Return the (x, y) coordinate for the center point of the cell that contains the specified text.  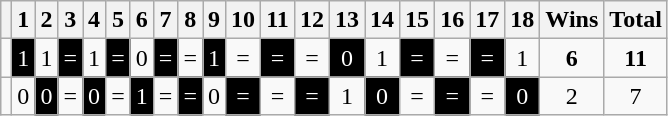
Total (636, 20)
8 (190, 20)
10 (244, 20)
14 (382, 20)
12 (312, 20)
4 (94, 20)
13 (346, 20)
Wins (572, 20)
17 (488, 20)
5 (118, 20)
9 (214, 20)
16 (452, 20)
15 (418, 20)
3 (70, 20)
18 (522, 20)
